Search for the cell housing the specified text and yield its (x, y) center coordinate. 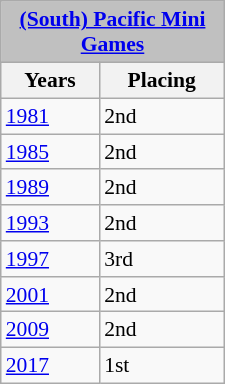
1997 (50, 259)
(South) Pacific Mini Games (113, 32)
1st (162, 365)
1989 (50, 187)
1985 (50, 152)
Placing (162, 80)
2001 (50, 294)
2017 (50, 365)
2009 (50, 330)
1993 (50, 223)
1981 (50, 116)
3rd (162, 259)
Years (50, 80)
